Determine the (x, y) coordinate at the center of the cell enclosing the given text.  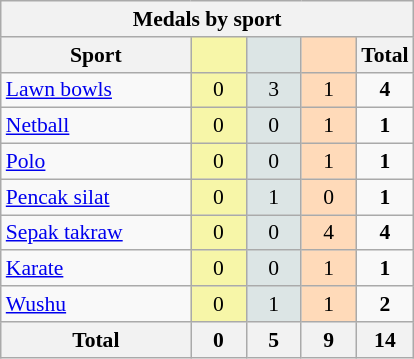
Medals by sport (208, 19)
Lawn bowls (96, 90)
Sport (96, 55)
3 (274, 90)
Pencak silat (96, 197)
5 (274, 340)
Karate (96, 269)
Sepak takraw (96, 233)
Wushu (96, 304)
Polo (96, 162)
14 (384, 340)
2 (384, 304)
9 (328, 340)
Netball (96, 126)
